From the cell containing the given text, extract its center point as [x, y] coordinate. 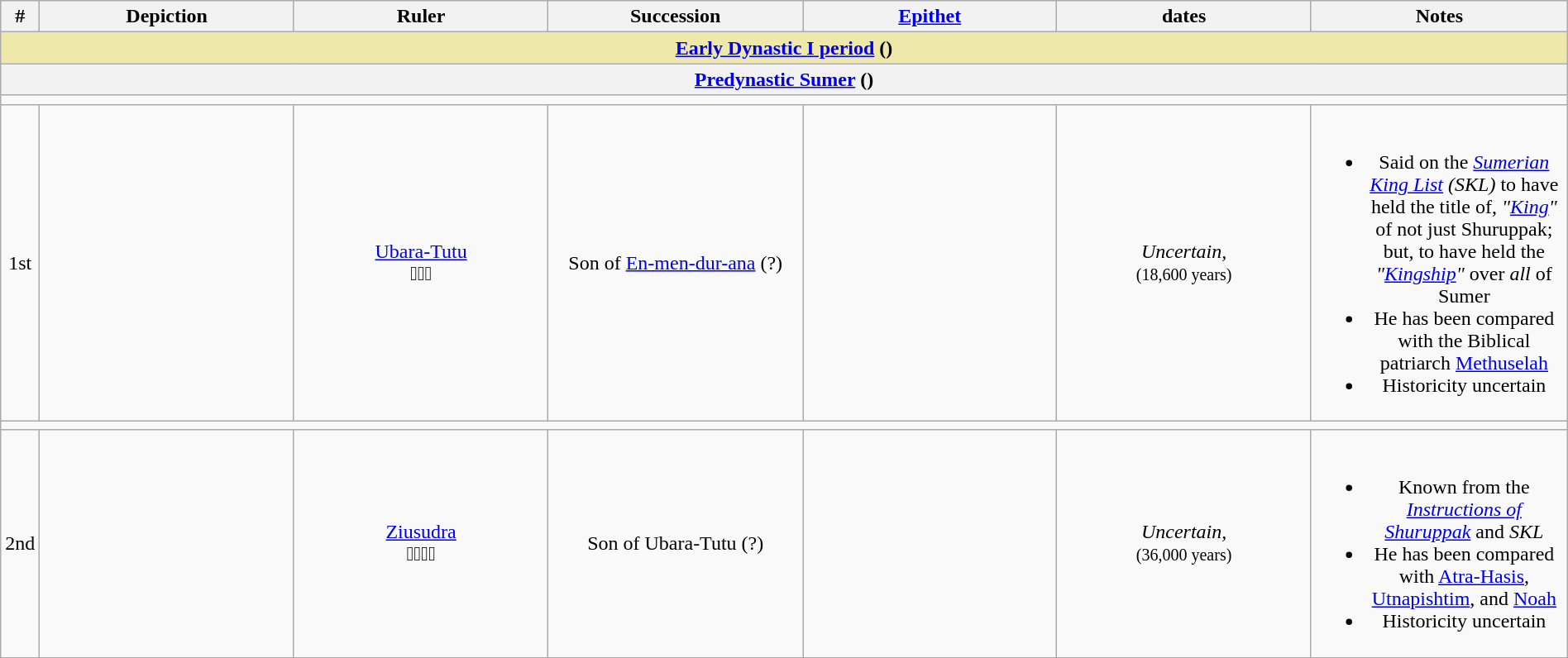
Epithet [930, 17]
Son of Ubara-Tutu (?) [676, 544]
Depiction [167, 17]
2nd [20, 544]
Succession [676, 17]
Ubara-Tutu𒂬𒁺𒁺 [420, 263]
Known from the Instructions of Shuruppak and SKLHe has been compared with Atra-Hasis, Utnapishtim, and NoahHistoricity uncertain [1439, 544]
Predynastic Sumer () [784, 79]
Uncertain, (18,600 years) [1184, 263]
dates [1184, 17]
Early Dynastic I period () [784, 48]
Ziusudra𒍣𒌓𒋤𒁺 [420, 544]
Ruler [420, 17]
1st [20, 263]
Notes [1439, 17]
Uncertain, (36,000 years) [1184, 544]
Son of En-men-dur-ana (?) [676, 263]
# [20, 17]
